Locate the cell with the specified text and output its (X, Y) center coordinate. 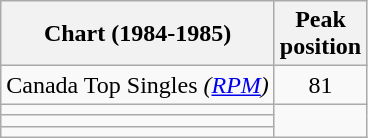
Canada Top Singles (RPM) (138, 85)
Chart (1984-1985) (138, 34)
81 (320, 85)
Peakposition (320, 34)
